From the cell containing the given text, extract its center point as [X, Y] coordinate. 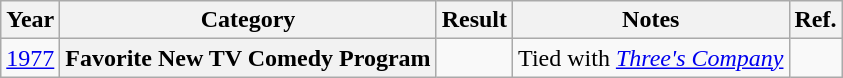
Year [30, 20]
Category [248, 20]
Notes [651, 20]
Tied with Three's Company [651, 58]
Result [474, 20]
Favorite New TV Comedy Program [248, 58]
Ref. [816, 20]
1977 [30, 58]
